Pinpoint the cell where the given text exists, returning its [X, Y] midpoint coordinate. 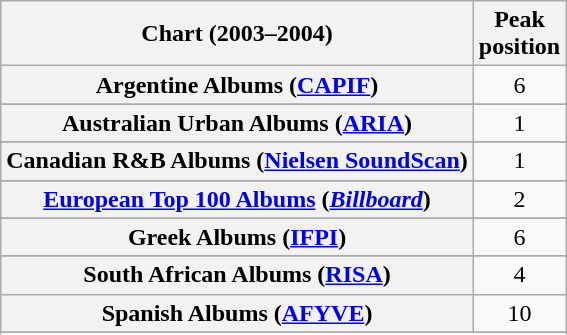
Canadian R&B Albums (Nielsen SoundScan) [238, 161]
Argentine Albums (CAPIF) [238, 85]
Chart (2003–2004) [238, 34]
4 [519, 275]
Australian Urban Albums (ARIA) [238, 123]
Spanish Albums (AFYVE) [238, 313]
10 [519, 313]
European Top 100 Albums (Billboard) [238, 199]
South African Albums (RISA) [238, 275]
Peakposition [519, 34]
Greek Albums (IFPI) [238, 237]
2 [519, 199]
